Pinpoint the cell where the given text exists, returning its (x, y) midpoint coordinate. 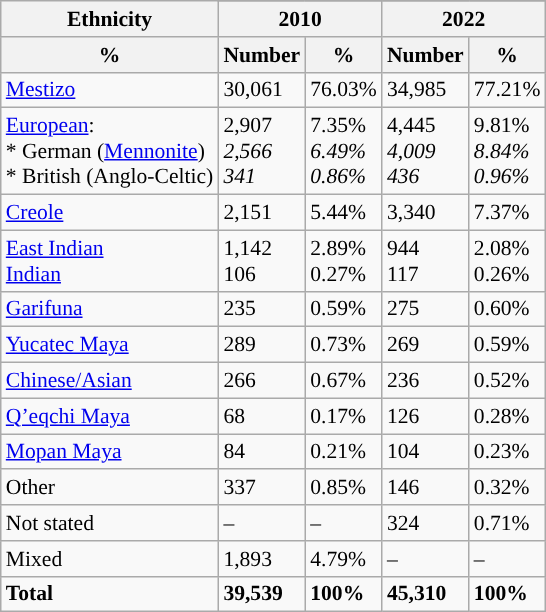
266 (262, 381)
2022 (464, 19)
39,539 (262, 594)
146 (426, 488)
5.44% (344, 213)
9.81%8.84%0.96% (508, 152)
0.73% (344, 345)
2010 (300, 19)
235 (262, 309)
68 (262, 416)
Qʼeqchi Maya (110, 416)
Garifuna (110, 309)
84 (262, 452)
30,061 (262, 90)
4.79% (344, 559)
East IndianIndian (110, 260)
Total (110, 594)
Mixed (110, 559)
0.60% (508, 309)
0.21% (344, 452)
45,310 (426, 594)
0.67% (344, 381)
104 (426, 452)
European:* German (Mennonite)* British (Anglo-Celtic) (110, 152)
944117 (426, 260)
3,340 (426, 213)
77.21% (508, 90)
2.08%0.26% (508, 260)
236 (426, 381)
126 (426, 416)
7.37% (508, 213)
289 (262, 345)
Creole (110, 213)
34,985 (426, 90)
0.85% (344, 488)
269 (426, 345)
0.52% (508, 381)
Mopan Maya (110, 452)
0.71% (508, 523)
324 (426, 523)
4,4454,009436 (426, 152)
Mestizo (110, 90)
2.89%0.27% (344, 260)
0.23% (508, 452)
0.17% (344, 416)
Ethnicity (110, 19)
7.35%6.49%0.86% (344, 152)
1,893 (262, 559)
Other (110, 488)
0.32% (508, 488)
Chinese/Asian (110, 381)
76.03% (344, 90)
1,142106 (262, 260)
275 (426, 309)
Yucatec Maya (110, 345)
2,9072,566341 (262, 152)
337 (262, 488)
Not stated (110, 523)
2,151 (262, 213)
0.28% (508, 416)
